Find where the given text appears and provide that cell's center as (X, Y) coordinate. 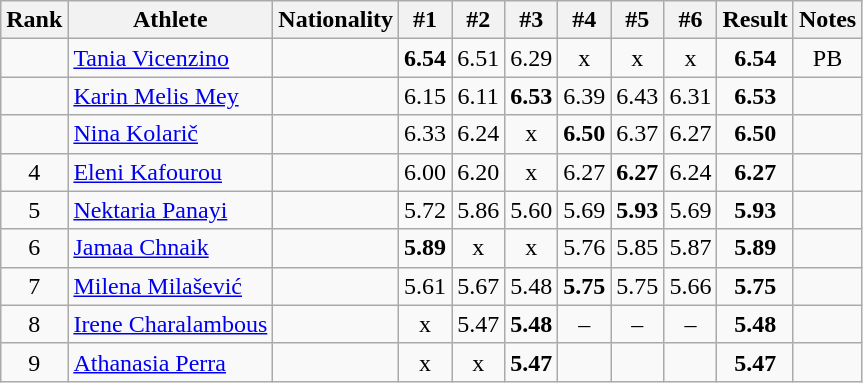
7 (34, 286)
6.20 (478, 172)
Rank (34, 20)
5.86 (478, 210)
6.43 (638, 96)
Nektaria Panayi (170, 210)
6.00 (426, 172)
6.51 (478, 58)
#3 (532, 20)
5.76 (584, 248)
#5 (638, 20)
Athanasia Perra (170, 362)
6.31 (690, 96)
5.85 (638, 248)
Nationality (336, 20)
6.15 (426, 96)
6.29 (532, 58)
#4 (584, 20)
9 (34, 362)
6.39 (584, 96)
#6 (690, 20)
5.87 (690, 248)
5 (34, 210)
Nina Kolarič (170, 134)
Eleni Kafourou (170, 172)
6.33 (426, 134)
5.61 (426, 286)
Tania Vicenzino (170, 58)
Milena Milašević (170, 286)
4 (34, 172)
Athlete (170, 20)
6.37 (638, 134)
PB (827, 58)
Irene Charalambous (170, 324)
Notes (827, 20)
5.60 (532, 210)
Jamaa Chnaik (170, 248)
5.72 (426, 210)
Karin Melis Mey (170, 96)
5.67 (478, 286)
6.11 (478, 96)
5.66 (690, 286)
Result (755, 20)
#2 (478, 20)
8 (34, 324)
#1 (426, 20)
6 (34, 248)
